Extract the (x, y) coordinate from the center of the cell holding the provided text.  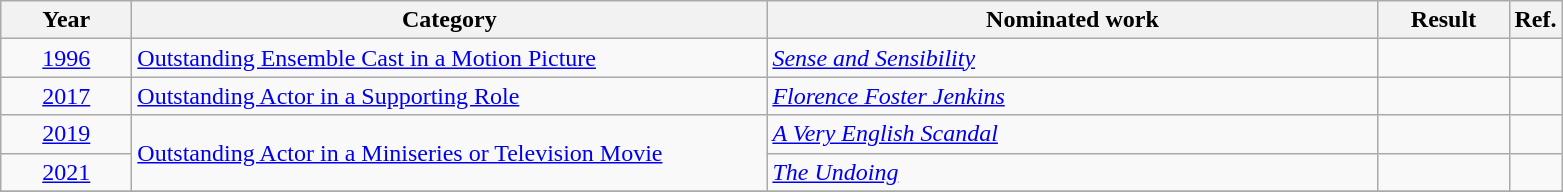
Category (450, 20)
1996 (66, 58)
Year (66, 20)
Result (1444, 20)
Ref. (1536, 20)
The Undoing (1072, 172)
Florence Foster Jenkins (1072, 96)
Outstanding Actor in a Miniseries or Television Movie (450, 153)
2021 (66, 172)
A Very English Scandal (1072, 134)
Outstanding Actor in a Supporting Role (450, 96)
2017 (66, 96)
Nominated work (1072, 20)
Sense and Sensibility (1072, 58)
Outstanding Ensemble Cast in a Motion Picture (450, 58)
2019 (66, 134)
